Locate the cell with the specified text and output its (X, Y) center coordinate. 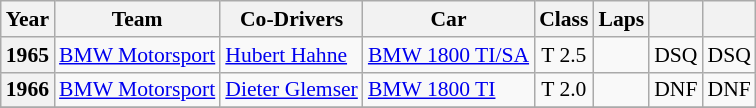
1966 (28, 90)
T 2.0 (564, 90)
Car (448, 19)
Year (28, 19)
T 2.5 (564, 55)
Laps (621, 19)
Class (564, 19)
BMW 1800 TI (448, 90)
1965 (28, 55)
Dieter Glemser (292, 90)
Co-Drivers (292, 19)
Hubert Hahne (292, 55)
BMW 1800 TI/SA (448, 55)
Team (137, 19)
